Output the [x, y] coordinate of the center of the cell containing the given text.  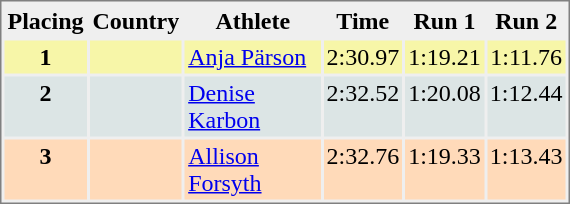
1:19.33 [444, 170]
2:32.52 [362, 106]
Allison Forsyth [252, 170]
1:12.44 [526, 106]
Denise Karbon [252, 106]
1:20.08 [444, 106]
Athlete [252, 20]
Run 2 [526, 20]
Time [362, 20]
2:32.76 [362, 170]
2:30.97 [362, 56]
2 [45, 106]
3 [45, 170]
Anja Pärson [252, 56]
1:11.76 [526, 56]
1:19.21 [444, 56]
Country [136, 20]
Placing [45, 20]
1:13.43 [526, 170]
Run 1 [444, 20]
1 [45, 56]
